Provide the (X, Y) coordinate of the cell's center where the given text is located.  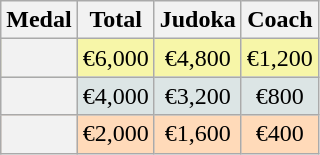
€2,000 (116, 134)
Medal (39, 20)
€1,200 (280, 58)
€800 (280, 96)
€400 (280, 134)
Total (116, 20)
€6,000 (116, 58)
€3,200 (198, 96)
Judoka (198, 20)
€1,600 (198, 134)
€4,800 (198, 58)
Coach (280, 20)
€4,000 (116, 96)
